Extract the [X, Y] coordinate from the center of the cell holding the provided text.  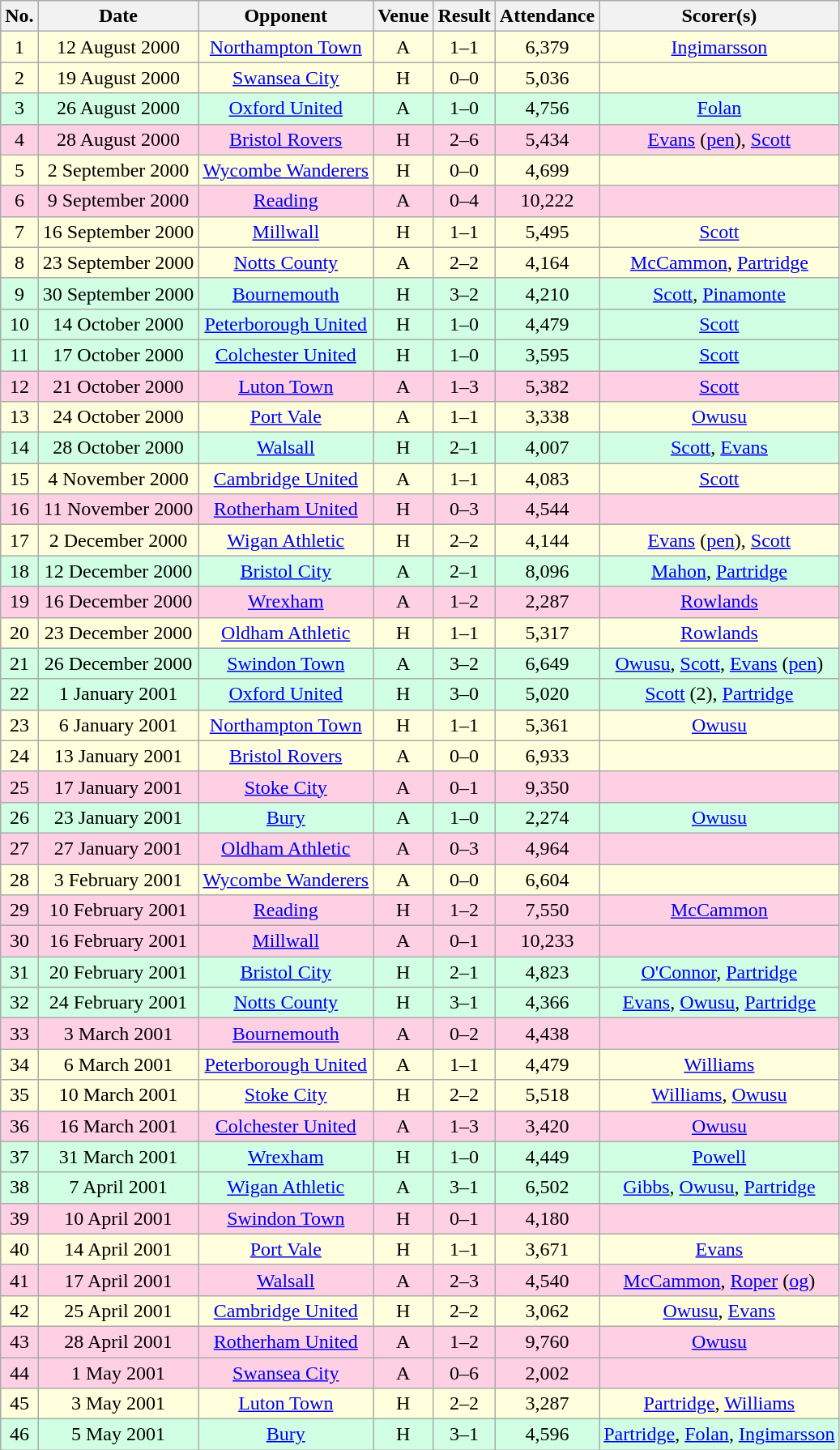
McCammon, Partridge [719, 262]
4,083 [547, 479]
44 [19, 1373]
5,036 [547, 78]
5,020 [547, 694]
4,756 [547, 109]
9 September 2000 [118, 201]
4,144 [547, 540]
7,550 [547, 911]
4,699 [547, 170]
15 [19, 479]
6 January 2001 [118, 725]
23 September 2000 [118, 262]
2,002 [547, 1373]
Powell [719, 1157]
28 April 2001 [118, 1341]
6,933 [547, 756]
10,222 [547, 201]
31 [19, 972]
Owusu, Evans [719, 1311]
4,366 [547, 1003]
14 [19, 448]
11 November 2000 [118, 510]
6 March 2001 [118, 1064]
2 [19, 78]
20 February 2001 [118, 972]
McCammon [719, 911]
4,964 [547, 848]
46 [19, 1435]
Scott, Pinamonte [719, 293]
7 April 2001 [118, 1188]
2 December 2000 [118, 540]
29 [19, 911]
Partridge, Folan, Ingimarsson [719, 1435]
23 December 2000 [118, 633]
Mahon, Partridge [719, 571]
17 January 2001 [118, 787]
9,350 [547, 787]
45 [19, 1404]
24 [19, 756]
38 [19, 1188]
1 [19, 47]
26 December 2000 [118, 663]
8,096 [547, 571]
9 [19, 293]
12 December 2000 [118, 571]
9,760 [547, 1341]
6,379 [547, 47]
36 [19, 1126]
Result [464, 16]
17 April 2001 [118, 1280]
10 April 2001 [118, 1218]
4 [19, 139]
Venue [403, 16]
5,495 [547, 232]
21 [19, 663]
23 January 2001 [118, 817]
19 [19, 602]
23 [19, 725]
28 August 2000 [118, 139]
17 October 2000 [118, 355]
16 [19, 510]
5,382 [547, 386]
10 [19, 324]
3 [19, 109]
42 [19, 1311]
5,361 [547, 725]
6,502 [547, 1188]
Evans, Owusu, Partridge [719, 1003]
30 [19, 941]
32 [19, 1003]
5,518 [547, 1095]
Ingimarsson [719, 47]
13 [19, 417]
11 [19, 355]
3 February 2001 [118, 879]
34 [19, 1064]
25 April 2001 [118, 1311]
Scorer(s) [719, 16]
16 February 2001 [118, 941]
14 April 2001 [118, 1249]
6,604 [547, 879]
4 November 2000 [118, 479]
4,007 [547, 448]
16 September 2000 [118, 232]
26 August 2000 [118, 109]
Attendance [547, 16]
16 March 2001 [118, 1126]
19 August 2000 [118, 78]
Opponent [286, 16]
2,287 [547, 602]
Scott (2), Partridge [719, 694]
1 May 2001 [118, 1373]
3,420 [547, 1126]
41 [19, 1280]
6 [19, 201]
3 March 2001 [118, 1034]
20 [19, 633]
40 [19, 1249]
33 [19, 1034]
Evans [719, 1249]
14 October 2000 [118, 324]
22 [19, 694]
5,434 [547, 139]
4,823 [547, 972]
24 October 2000 [118, 417]
4,544 [547, 510]
2 September 2000 [118, 170]
Williams [719, 1064]
26 [19, 817]
Partridge, Williams [719, 1404]
27 [19, 848]
Date [118, 16]
4,210 [547, 293]
Owusu, Scott, Evans (pen) [719, 663]
12 [19, 386]
3–0 [464, 694]
5 [19, 170]
16 December 2000 [118, 602]
31 March 2001 [118, 1157]
21 October 2000 [118, 386]
18 [19, 571]
7 [19, 232]
28 [19, 879]
10 February 2001 [118, 911]
12 August 2000 [118, 47]
0–4 [464, 201]
30 September 2000 [118, 293]
1 January 2001 [118, 694]
0–2 [464, 1034]
13 January 2001 [118, 756]
37 [19, 1157]
3,287 [547, 1404]
4,438 [547, 1034]
4,596 [547, 1435]
4,180 [547, 1218]
28 October 2000 [118, 448]
10 March 2001 [118, 1095]
No. [19, 16]
5,317 [547, 633]
3,338 [547, 417]
3,062 [547, 1311]
O'Connor, Partridge [719, 972]
3,595 [547, 355]
4,164 [547, 262]
17 [19, 540]
2,274 [547, 817]
Folan [719, 109]
3 May 2001 [118, 1404]
43 [19, 1341]
8 [19, 262]
24 February 2001 [118, 1003]
Scott, Evans [719, 448]
6,649 [547, 663]
0–6 [464, 1373]
27 January 2001 [118, 848]
25 [19, 787]
39 [19, 1218]
McCammon, Roper (og) [719, 1280]
2–6 [464, 139]
4,449 [547, 1157]
4,540 [547, 1280]
35 [19, 1095]
Williams, Owusu [719, 1095]
5 May 2001 [118, 1435]
10,233 [547, 941]
2–3 [464, 1280]
Gibbs, Owusu, Partridge [719, 1188]
3,671 [547, 1249]
